Capture the cell that displays the provided text and extract its (x, y) central coordinate. 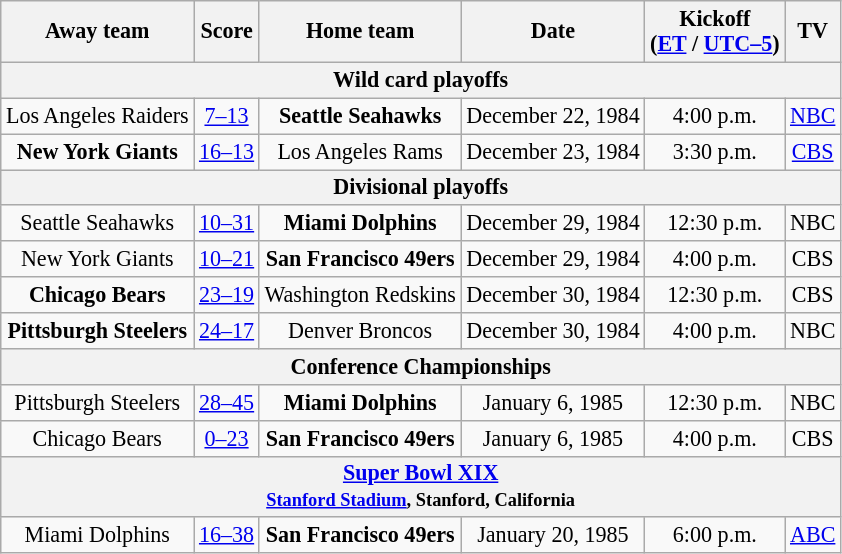
December 23, 1984 (553, 151)
7–13 (227, 116)
Super Bowl XIXStanford Stadium, Stanford, California (421, 486)
10–21 (227, 259)
16–13 (227, 151)
6:00 p.m. (715, 535)
Washington Redskins (360, 295)
Denver Broncos (360, 330)
10–31 (227, 223)
TV (813, 30)
Kickoff(ET / UTC–5) (715, 30)
16–38 (227, 535)
0–23 (227, 438)
Date (553, 30)
Divisional playoffs (421, 187)
ABC (813, 535)
3:30 p.m. (715, 151)
24–17 (227, 330)
Away team (98, 30)
Los Angeles Rams (360, 151)
23–19 (227, 295)
January 20, 1985 (553, 535)
December 22, 1984 (553, 116)
28–45 (227, 402)
Los Angeles Raiders (98, 116)
Conference Championships (421, 366)
Home team (360, 30)
Score (227, 30)
Wild card playoffs (421, 80)
